Search for the cell housing the specified text and yield its (x, y) center coordinate. 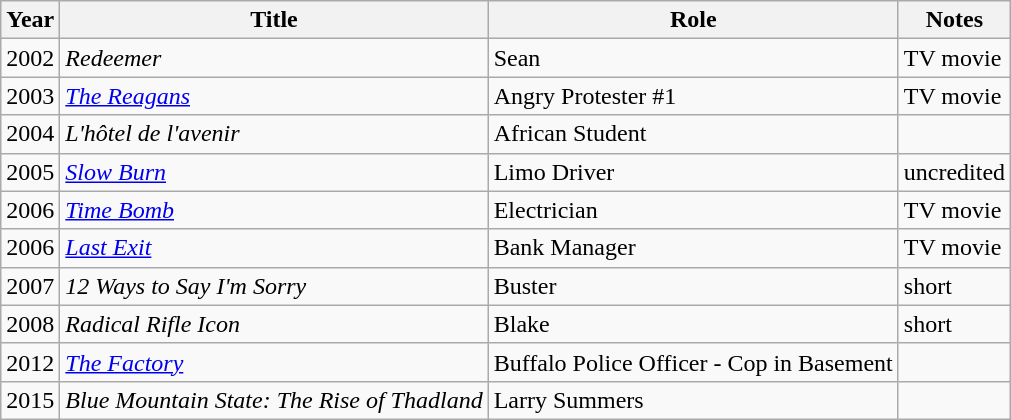
2012 (30, 362)
Notes (954, 20)
The Reagans (274, 96)
Blake (693, 324)
Year (30, 20)
2004 (30, 134)
Buffalo Police Officer - Cop in Basement (693, 362)
Slow Burn (274, 172)
Time Bomb (274, 210)
2008 (30, 324)
Angry Protester #1 (693, 96)
2015 (30, 400)
African Student (693, 134)
Redeemer (274, 58)
Electrician (693, 210)
Title (274, 20)
2005 (30, 172)
12 Ways to Say I'm Sorry (274, 286)
Last Exit (274, 248)
Buster (693, 286)
uncredited (954, 172)
2002 (30, 58)
2003 (30, 96)
The Factory (274, 362)
Radical Rifle Icon (274, 324)
Bank Manager (693, 248)
Blue Mountain State: The Rise of Thadland (274, 400)
2007 (30, 286)
Sean (693, 58)
Limo Driver (693, 172)
Role (693, 20)
Larry Summers (693, 400)
L'hôtel de l'avenir (274, 134)
